Scan for the cell matching the given text and deliver its [x, y] coordinate at center. 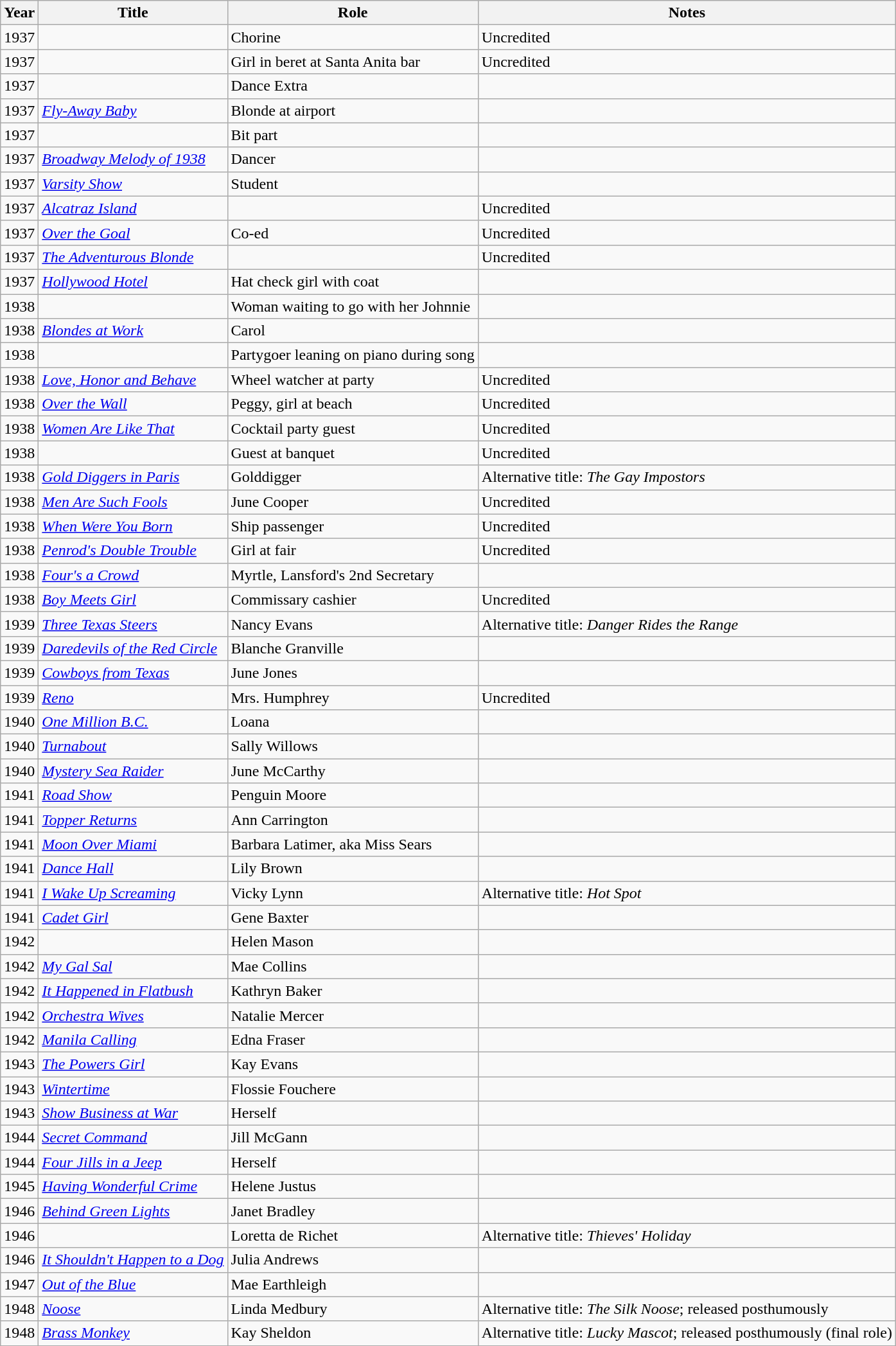
Mae Earthleigh [353, 1284]
Title [133, 13]
Broadway Melody of 1938 [133, 159]
Mae Collins [353, 966]
The Powers Girl [133, 1064]
Penguin Moore [353, 795]
I Wake Up Screaming [133, 893]
Year [19, 13]
Having Wonderful Crime [133, 1187]
Jill McGann [353, 1138]
When Were You Born [133, 526]
Helen Mason [353, 942]
Varsity Show [133, 184]
Chorine [353, 37]
Four Jills in a Jeep [133, 1162]
Natalie Mercer [353, 1015]
Love, Honor and Behave [133, 380]
Bit part [353, 135]
Topper Returns [133, 820]
Four's a Crowd [133, 575]
Dance Extra [353, 86]
Girl at fair [353, 551]
Julia Andrews [353, 1260]
Behind Green Lights [133, 1211]
Cadet Girl [133, 917]
Blonde at airport [353, 111]
Kathryn Baker [353, 991]
One Million B.C. [133, 722]
It Happened in Flatbush [133, 991]
My Gal Sal [133, 966]
Over the Goal [133, 233]
Peggy, girl at beach [353, 404]
June McCarthy [353, 771]
Fly-Away Baby [133, 111]
Edna Fraser [353, 1040]
Hollywood Hotel [133, 281]
Alternative title: Hot Spot [687, 893]
Wintertime [133, 1089]
Alternative title: Lucky Mascot; released posthumously (final role) [687, 1333]
Dancer [353, 159]
Janet Bradley [353, 1211]
Wheel watcher at party [353, 380]
Orchestra Wives [133, 1015]
Helene Justus [353, 1187]
Gold Diggers in Paris [133, 477]
Dance Hall [133, 869]
Alternative title: Thieves' Holiday [687, 1235]
Women Are Like That [133, 429]
Alternative title: The Gay Impostors [687, 477]
Alternative title: The Silk Noose; released posthumously [687, 1309]
Penrod's Double Trouble [133, 551]
Barbara Latimer, aka Miss Sears [353, 844]
Kay Sheldon [353, 1333]
Noose [133, 1309]
Partygoer leaning on piano during song [353, 355]
Alternative title: Danger Rides the Range [687, 624]
Gene Baxter [353, 917]
Vicky Lynn [353, 893]
Mystery Sea Raider [133, 771]
Out of the Blue [133, 1284]
Girl in beret at Santa Anita bar [353, 62]
Cowboys from Texas [133, 673]
Commissary cashier [353, 599]
Show Business at War [133, 1113]
Myrtle, Lansford's 2nd Secretary [353, 575]
Daredevils of the Red Circle [133, 648]
June Cooper [353, 502]
Flossie Fouchere [353, 1089]
Ann Carrington [353, 820]
Men Are Such Fools [133, 502]
Nancy Evans [353, 624]
Turnabout [133, 747]
Brass Monkey [133, 1333]
Linda Medbury [353, 1309]
Alcatraz Island [133, 208]
Carol [353, 331]
June Jones [353, 673]
Three Texas Steers [133, 624]
1947 [19, 1284]
Role [353, 13]
Blanche Granville [353, 648]
Ship passenger [353, 526]
Loretta de Richet [353, 1235]
Boy Meets Girl [133, 599]
Woman waiting to go with her Johnnie [353, 306]
Kay Evans [353, 1064]
Reno [133, 697]
Co-ed [353, 233]
Loana [353, 722]
Blondes at Work [133, 331]
It Shouldn't Happen to a Dog [133, 1260]
Cocktail party guest [353, 429]
1945 [19, 1187]
Golddigger [353, 477]
Notes [687, 13]
Hat check girl with coat [353, 281]
Road Show [133, 795]
Student [353, 184]
Mrs. Humphrey [353, 697]
Secret Command [133, 1138]
Lily Brown [353, 869]
Moon Over Miami [133, 844]
Over the Wall [133, 404]
Guest at banquet [353, 453]
Manila Calling [133, 1040]
Sally Willows [353, 747]
The Adventurous Blonde [133, 257]
